Determine the (x, y) coordinate at the center of the cell enclosing the given text.  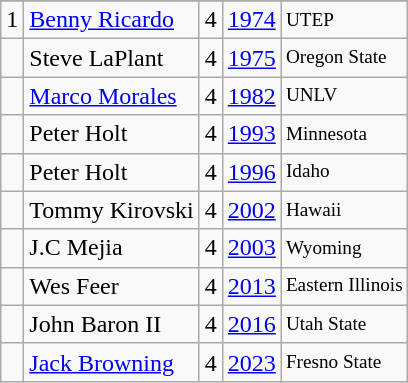
1996 (252, 172)
UNLV (344, 96)
Minnesota (344, 134)
Wes Feer (112, 286)
1975 (252, 58)
Utah State (344, 324)
Fresno State (344, 362)
Steve LaPlant (112, 58)
1982 (252, 96)
Eastern Illinois (344, 286)
1 (12, 20)
1974 (252, 20)
Benny Ricardo (112, 20)
2003 (252, 248)
UTEP (344, 20)
John Baron II (112, 324)
Marco Morales (112, 96)
Idaho (344, 172)
2002 (252, 210)
2016 (252, 324)
J.C Mejia (112, 248)
Oregon State (344, 58)
1993 (252, 134)
Jack Browning (112, 362)
2013 (252, 286)
Wyoming (344, 248)
2023 (252, 362)
Tommy Kirovski (112, 210)
Hawaii (344, 210)
